Output the [x, y] coordinate of the center of the cell containing the given text.  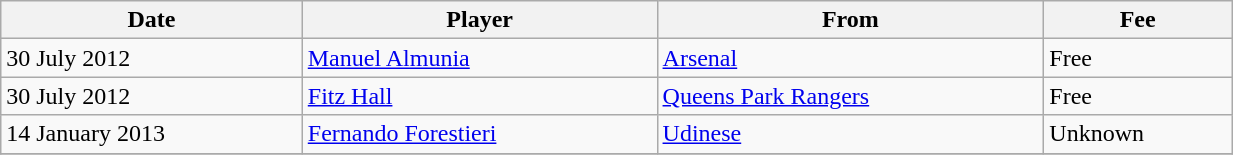
Fee [1138, 20]
Fitz Hall [480, 96]
Date [152, 20]
Arsenal [850, 58]
Udinese [850, 134]
Queens Park Rangers [850, 96]
14 January 2013 [152, 134]
From [850, 20]
Unknown [1138, 134]
Manuel Almunia [480, 58]
Player [480, 20]
Fernando Forestieri [480, 134]
